Pinpoint the cell where the given text exists, returning its (x, y) midpoint coordinate. 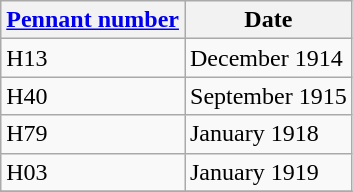
H79 (93, 134)
Pennant number (93, 20)
H03 (93, 172)
January 1918 (268, 134)
December 1914 (268, 58)
January 1919 (268, 172)
September 1915 (268, 96)
H40 (93, 96)
H13 (93, 58)
Date (268, 20)
